Output the (x, y) coordinate of the center of the cell containing the given text.  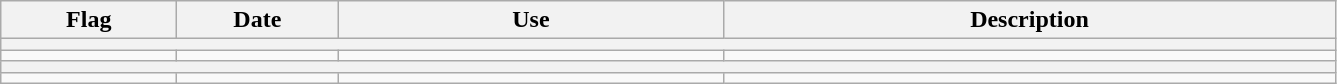
Date (258, 20)
Use (531, 20)
Flag (89, 20)
Description (1030, 20)
